Provide the (X, Y) coordinate of the cell's center where the given text is located.  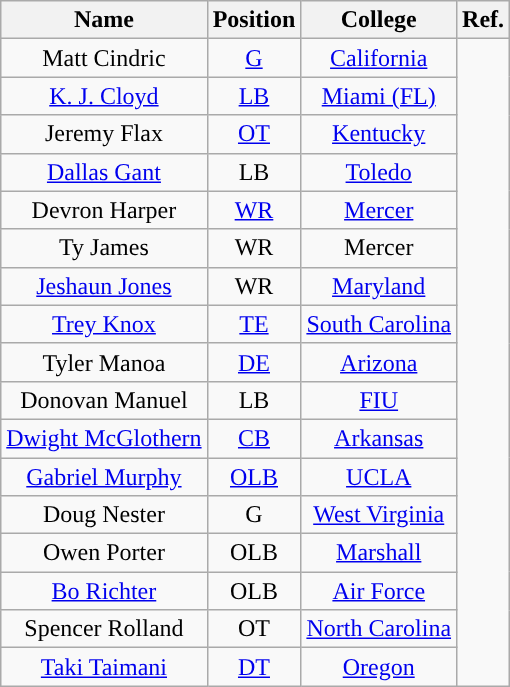
CB (254, 438)
Spencer Rolland (104, 629)
Arkansas (379, 438)
Ref. (484, 20)
K. J. Cloyd (104, 96)
Ty James (104, 248)
Jeremy Flax (104, 134)
DT (254, 667)
UCLA (379, 477)
DE (254, 362)
TE (254, 324)
Donovan Manuel (104, 400)
Trey Knox (104, 324)
Arizona (379, 362)
Tyler Manoa (104, 362)
California (379, 58)
Marshall (379, 553)
Kentucky (379, 134)
Dwight McGlothern (104, 438)
Name (104, 20)
Oregon (379, 667)
Position (254, 20)
Toledo (379, 172)
FIU (379, 400)
Devron Harper (104, 210)
West Virginia (379, 515)
Jeshaun Jones (104, 286)
Bo Richter (104, 591)
South Carolina (379, 324)
Air Force (379, 591)
Miami (FL) (379, 96)
Taki Taimani (104, 667)
Dallas Gant (104, 172)
Gabriel Murphy (104, 477)
North Carolina (379, 629)
College (379, 20)
Matt Cindric (104, 58)
Maryland (379, 286)
Owen Porter (104, 553)
Doug Nester (104, 515)
